From the cell containing the given text, extract its center point as (x, y) coordinate. 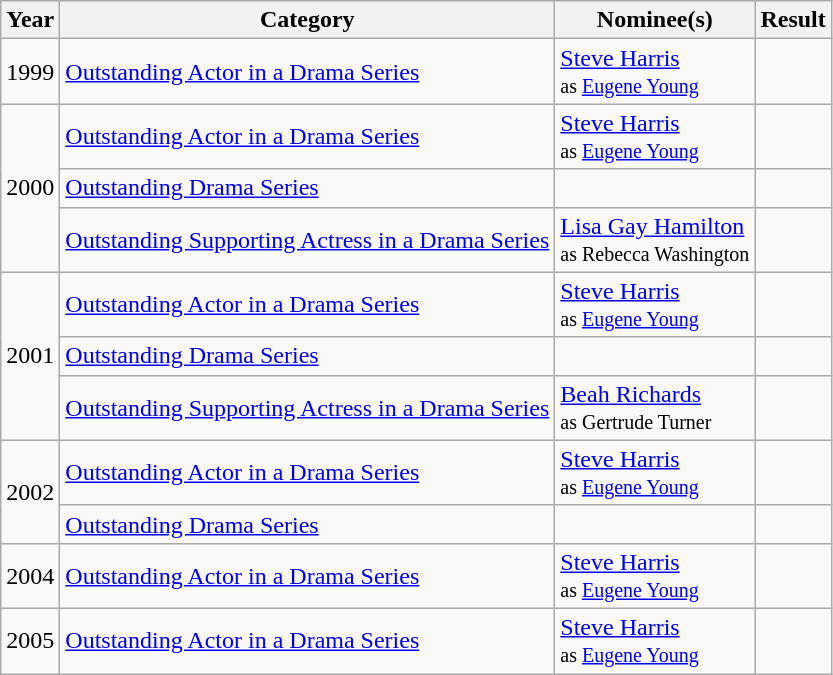
Lisa Gay Hamiltonas Rebecca Washington (655, 240)
Beah Richardsas Gertrude Turner (655, 408)
Category (308, 20)
Year (30, 20)
2005 (30, 640)
2004 (30, 576)
Result (793, 20)
2001 (30, 356)
1999 (30, 72)
2000 (30, 188)
Nominee(s) (655, 20)
2002 (30, 492)
